Extract the (X, Y) coordinate from the center of the cell holding the provided text.  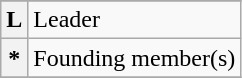
* (14, 58)
Leader (134, 20)
L (14, 20)
Founding member(s) (134, 58)
